Find where the given text appears and provide that cell's center as (X, Y) coordinate. 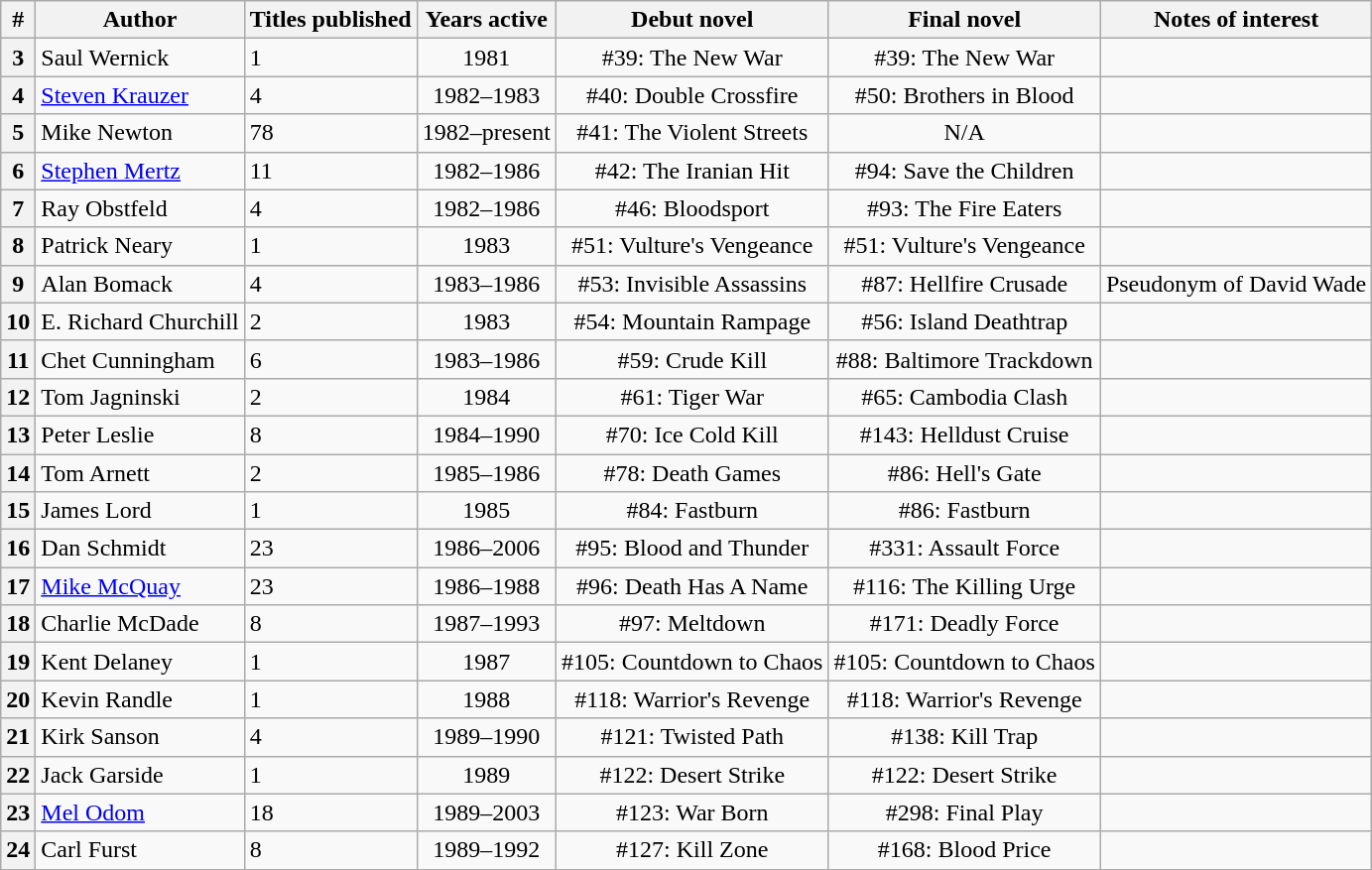
Tom Jagninski (140, 397)
1985 (486, 511)
Jack Garside (140, 775)
1982–1983 (486, 95)
Kirk Sanson (140, 737)
1981 (486, 58)
#78: Death Games (692, 473)
1986–2006 (486, 549)
#56: Island Deathtrap (964, 321)
1989–1990 (486, 737)
Ray Obstfeld (140, 208)
#50: Brothers in Blood (964, 95)
Stephen Mertz (140, 171)
1984 (486, 397)
7 (18, 208)
13 (18, 435)
#94: Save the Children (964, 171)
78 (330, 133)
1984–1990 (486, 435)
Alan Bomack (140, 284)
Mike McQuay (140, 586)
#84: Fastburn (692, 511)
#116: The Killing Urge (964, 586)
Kevin Randle (140, 699)
#97: Meltdown (692, 624)
#331: Assault Force (964, 549)
#41: The Violent Streets (692, 133)
Final novel (964, 20)
Author (140, 20)
Saul Wernick (140, 58)
Mike Newton (140, 133)
#87: Hellfire Crusade (964, 284)
E. Richard Churchill (140, 321)
#42: The Iranian Hit (692, 171)
#95: Blood and Thunder (692, 549)
3 (18, 58)
17 (18, 586)
#54: Mountain Rampage (692, 321)
1985–1986 (486, 473)
1989 (486, 775)
#88: Baltimore Trackdown (964, 359)
James Lord (140, 511)
Notes of interest (1236, 20)
1987–1993 (486, 624)
14 (18, 473)
Peter Leslie (140, 435)
N/A (964, 133)
Chet Cunningham (140, 359)
Charlie McDade (140, 624)
1989–1992 (486, 850)
#138: Kill Trap (964, 737)
22 (18, 775)
Tom Arnett (140, 473)
Patrick Neary (140, 246)
#298: Final Play (964, 812)
#70: Ice Cold Kill (692, 435)
#127: Kill Zone (692, 850)
#59: Crude Kill (692, 359)
#40: Double Crossfire (692, 95)
Carl Furst (140, 850)
1987 (486, 662)
#86: Hell's Gate (964, 473)
Pseudonym of David Wade (1236, 284)
#65: Cambodia Clash (964, 397)
Kent Delaney (140, 662)
16 (18, 549)
24 (18, 850)
15 (18, 511)
#96: Death Has A Name (692, 586)
#61: Tiger War (692, 397)
1986–1988 (486, 586)
#143: Helldust Cruise (964, 435)
#121: Twisted Path (692, 737)
10 (18, 321)
5 (18, 133)
Debut novel (692, 20)
#168: Blood Price (964, 850)
#171: Deadly Force (964, 624)
#53: Invisible Assassins (692, 284)
# (18, 20)
20 (18, 699)
#123: War Born (692, 812)
Dan Schmidt (140, 549)
Years active (486, 20)
1989–2003 (486, 812)
Steven Krauzer (140, 95)
#86: Fastburn (964, 511)
#46: Bloodsport (692, 208)
9 (18, 284)
12 (18, 397)
19 (18, 662)
Mel Odom (140, 812)
#93: The Fire Eaters (964, 208)
Titles published (330, 20)
1988 (486, 699)
1982–present (486, 133)
21 (18, 737)
